Return (x, y) of the center of cell containing provided text 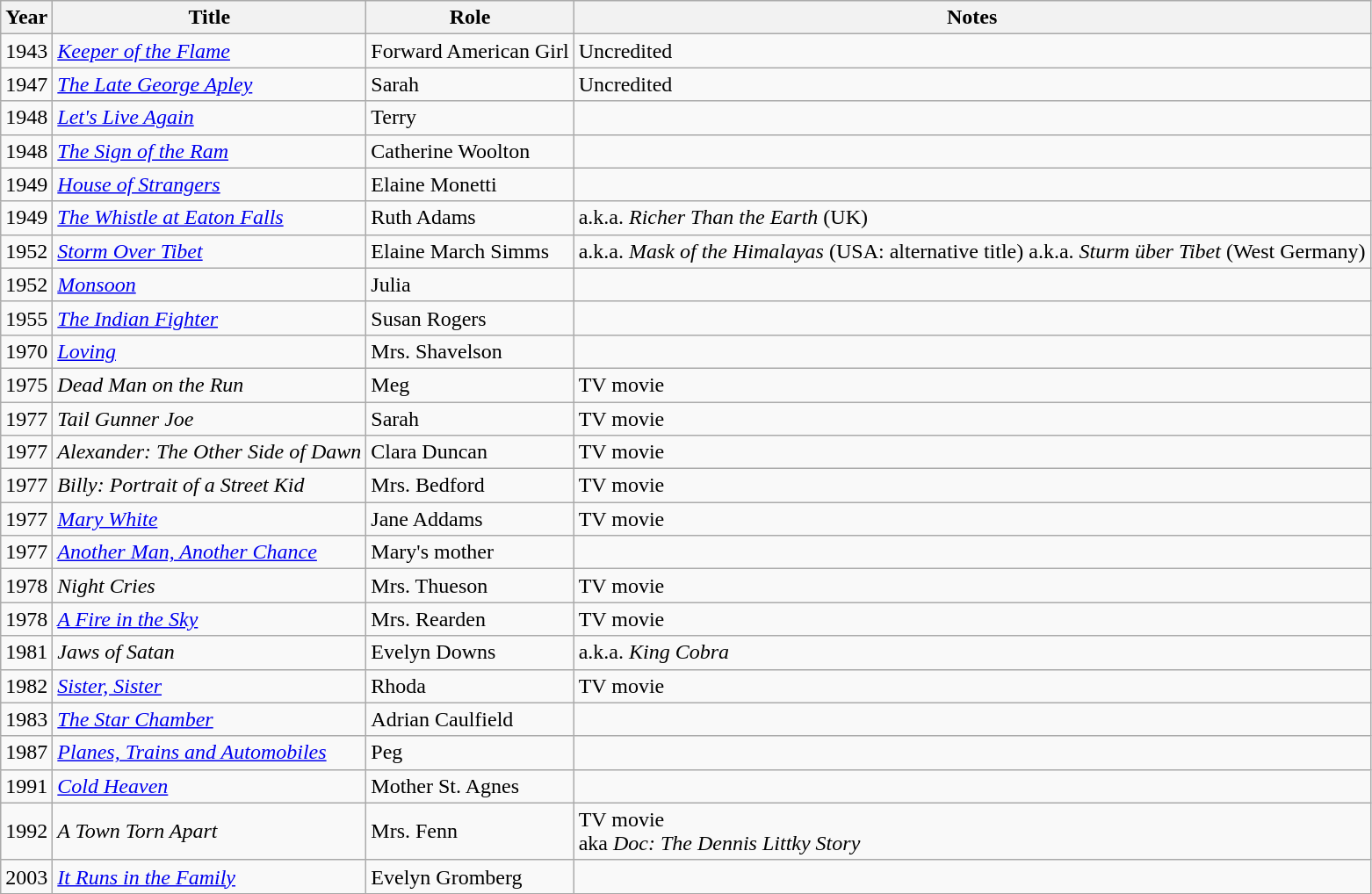
1987 (26, 753)
The Indian Fighter (209, 318)
Clara Duncan (470, 452)
a.k.a. Richer Than the Earth (UK) (971, 218)
Evelyn Gromberg (470, 876)
Adrian Caulfield (470, 719)
1955 (26, 318)
TV movieaka Doc: The Dennis Littky Story (971, 831)
Year (26, 18)
A Fire in the Sky (209, 619)
Mary White (209, 519)
Alexander: The Other Side of Dawn (209, 452)
Billy: Portrait of a Street Kid (209, 486)
Tail Gunner Joe (209, 419)
a.k.a. King Cobra (971, 652)
Title (209, 18)
1943 (26, 51)
The Sign of the Ram (209, 151)
Catherine Woolton (470, 151)
Mother St. Agnes (470, 786)
Elaine Monetti (470, 184)
Mrs. Rearden (470, 619)
It Runs in the Family (209, 876)
The Star Chamber (209, 719)
Planes, Trains and Automobiles (209, 753)
Storm Over Tibet (209, 251)
a.k.a. Mask of the Himalayas (USA: alternative title) a.k.a. Sturm über Tibet (West Germany) (971, 251)
Jaws of Satan (209, 652)
Rhoda (470, 686)
Sister, Sister (209, 686)
Evelyn Downs (470, 652)
The Late George Apley (209, 84)
1991 (26, 786)
1975 (26, 385)
1970 (26, 351)
1983 (26, 719)
Ruth Adams (470, 218)
Meg (470, 385)
Mrs. Shavelson (470, 351)
Jane Addams (470, 519)
Role (470, 18)
Let's Live Again (209, 118)
Peg (470, 753)
Mrs. Fenn (470, 831)
Mrs. Thueson (470, 586)
Dead Man on the Run (209, 385)
A Town Torn Apart (209, 831)
The Whistle at Eaton Falls (209, 218)
Cold Heaven (209, 786)
Another Man, Another Chance (209, 552)
House of Strangers (209, 184)
2003 (26, 876)
Susan Rogers (470, 318)
Forward American Girl (470, 51)
1982 (26, 686)
Mrs. Bedford (470, 486)
Keeper of the Flame (209, 51)
Loving (209, 351)
1992 (26, 831)
Notes (971, 18)
1947 (26, 84)
Mary's mother (470, 552)
Elaine March Simms (470, 251)
1981 (26, 652)
Terry (470, 118)
Monsoon (209, 285)
Night Cries (209, 586)
Julia (470, 285)
